Identify which cell holds the provided text, then report its [X, Y] central coordinate. 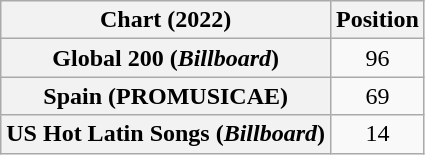
Position [378, 20]
96 [378, 58]
US Hot Latin Songs (Billboard) [166, 134]
14 [378, 134]
69 [378, 96]
Spain (PROMUSICAE) [166, 96]
Chart (2022) [166, 20]
Global 200 (Billboard) [166, 58]
